Scan for the cell matching the given text and deliver its [X, Y] coordinate at center. 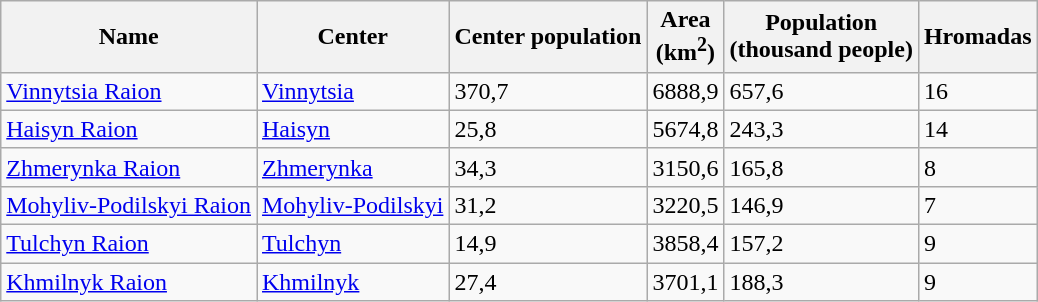
657,6 [821, 91]
Name [129, 37]
Tulchyn [352, 244]
34,3 [548, 167]
Mohyliv-Podilskyi Raion [129, 205]
Khmilnyk [352, 282]
25,8 [548, 129]
146,9 [821, 205]
Center [352, 37]
188,3 [821, 282]
Hromadas [978, 37]
Khmilnyk Raion [129, 282]
Zhmerynka [352, 167]
Haisyn Raion [129, 129]
243,3 [821, 129]
Vinnytsia [352, 91]
165,8 [821, 167]
Zhmerynka Raion [129, 167]
Center population [548, 37]
3701,1 [686, 282]
14,9 [548, 244]
370,7 [548, 91]
Haisyn [352, 129]
3858,4 [686, 244]
31,2 [548, 205]
Area(km2) [686, 37]
8 [978, 167]
16 [978, 91]
Population(thousand people) [821, 37]
3150,6 [686, 167]
14 [978, 129]
Vinnytsia Raion [129, 91]
157,2 [821, 244]
Tulchyn Raion [129, 244]
5674,8 [686, 129]
6888,9 [686, 91]
3220,5 [686, 205]
Mohyliv-Podilskyi [352, 205]
7 [978, 205]
27,4 [548, 282]
